Output the (X, Y) coordinate of the center of the cell containing the given text.  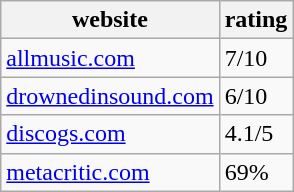
metacritic.com (110, 172)
7/10 (256, 58)
6/10 (256, 96)
rating (256, 20)
discogs.com (110, 134)
website (110, 20)
4.1/5 (256, 134)
allmusic.com (110, 58)
drownedinsound.com (110, 96)
69% (256, 172)
